Pinpoint the cell where the given text exists, returning its [x, y] midpoint coordinate. 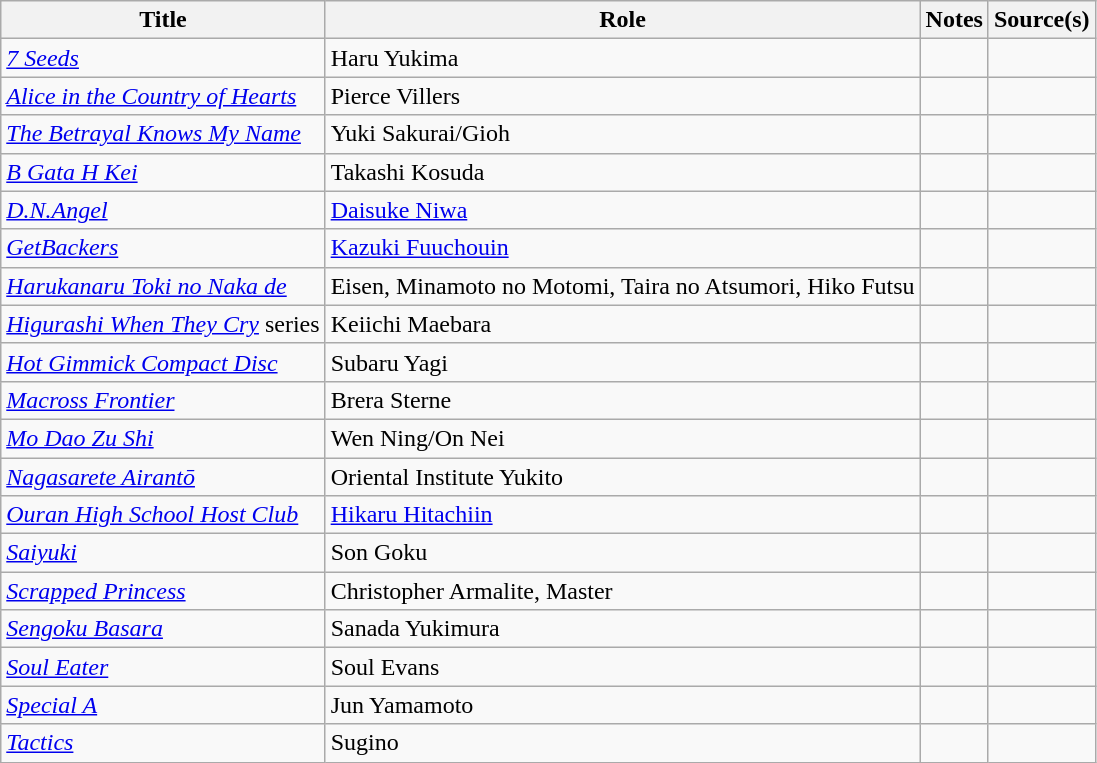
Higurashi When They Cry series [163, 324]
Kazuki Fuuchouin [622, 248]
Sanada Yukimura [622, 629]
Harukanaru Toki no Naka de [163, 286]
Saiyuki [163, 553]
D.N.Angel [163, 210]
Haru Yukima [622, 58]
Subaru Yagi [622, 362]
The Betrayal Knows My Name [163, 134]
Role [622, 20]
Title [163, 20]
Macross Frontier [163, 400]
Hot Gimmick Compact Disc [163, 362]
Scrapped Princess [163, 591]
GetBackers [163, 248]
Takashi Kosuda [622, 172]
Source(s) [1042, 20]
Alice in the Country of Hearts [163, 96]
Pierce Villers [622, 96]
Keiichi Maebara [622, 324]
Daisuke Niwa [622, 210]
Wen Ning/On Nei [622, 438]
Eisen, Minamoto no Motomi, Taira no Atsumori, Hiko Futsu [622, 286]
Special A [163, 705]
Hikaru Hitachiin [622, 515]
7 Seeds [163, 58]
Jun Yamamoto [622, 705]
Tactics [163, 743]
Sugino [622, 743]
Brera Sterne [622, 400]
Sengoku Basara [163, 629]
Christopher Armalite, Master [622, 591]
Nagasarete Airantō [163, 477]
Mo Dao Zu Shi [163, 438]
Soul Eater [163, 667]
B Gata H Kei [163, 172]
Son Goku [622, 553]
Notes [954, 20]
Oriental Institute Yukito [622, 477]
Yuki Sakurai/Gioh [622, 134]
Soul Evans [622, 667]
Ouran High School Host Club [163, 515]
